For the text-containing cell, return its midpoint in (x, y) coordinate format. 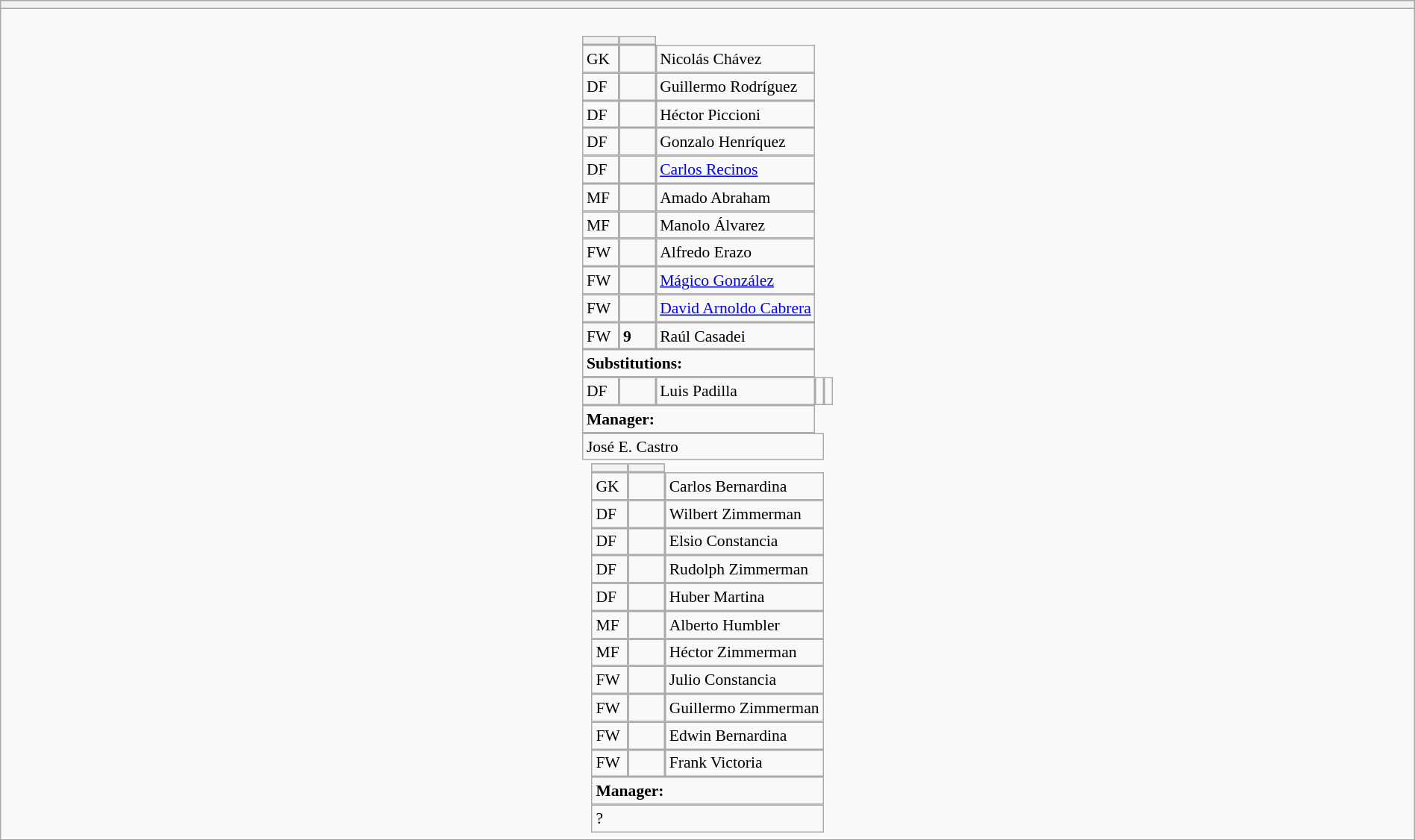
Alfredo Erazo (735, 252)
Manolo Álvarez (735, 225)
Guillermo Zimmerman (744, 707)
Gonzalo Henríquez (735, 142)
Guillermo Rodríguez (735, 87)
David Arnoldo Cabrera (735, 307)
Luis Padilla (735, 391)
Alberto Humbler (744, 625)
Edwin Bernardina (744, 736)
Rudolph Zimmerman (744, 568)
Substitutions: (699, 364)
9 (637, 336)
Julio Constancia (744, 680)
Huber Martina (744, 597)
? (707, 819)
Nicolás Chávez (735, 58)
Carlos Bernardina (744, 486)
Elsio Constancia (744, 542)
José E. Castro (703, 446)
Héctor Piccioni (735, 115)
Frank Victoria (744, 762)
Amado Abraham (735, 197)
Wilbert Zimmerman (744, 513)
Raúl Casadei (735, 336)
Carlos Recinos (735, 170)
Héctor Zimmerman (744, 652)
Mágico González (735, 280)
